Search for the cell housing the specified text and yield its (x, y) center coordinate. 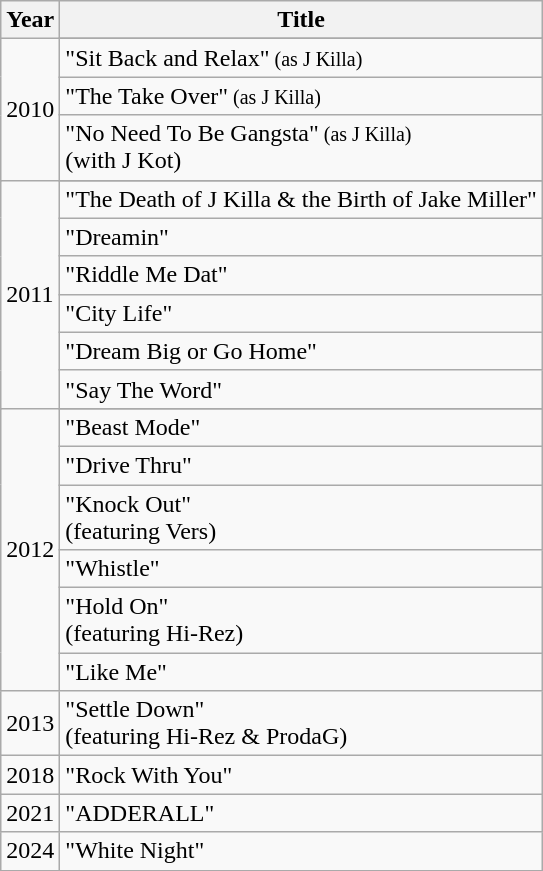
"Riddle Me Dat" (302, 275)
2011 (30, 294)
"The Death of J Killa & the Birth of Jake Miller" (302, 199)
2012 (30, 549)
"Drive Thru" (302, 465)
"Say The Word" (302, 389)
"The Take Over" (as J Killa) (302, 96)
"Like Me" (302, 672)
"Sit Back and Relax" (as J Killa) (302, 58)
2021 (30, 813)
2010 (30, 110)
2018 (30, 775)
2013 (30, 724)
"No Need To Be Gangsta" (as J Killa)(with J Kot) (302, 148)
"Rock With You" (302, 775)
"Settle Down"(featuring Hi-Rez & ProdaG) (302, 724)
2024 (30, 851)
"Beast Mode" (302, 427)
"Dream Big or Go Home" (302, 351)
Year (30, 20)
Title (302, 20)
"White Night" (302, 851)
"Hold On"(featuring Hi-Rez) (302, 620)
"Whistle" (302, 569)
"Dreamin" (302, 237)
"City Life" (302, 313)
"ADDERALL" (302, 813)
"Knock Out"(featuring Vers) (302, 516)
